Output the (X, Y) coordinate of the center of the cell containing the given text.  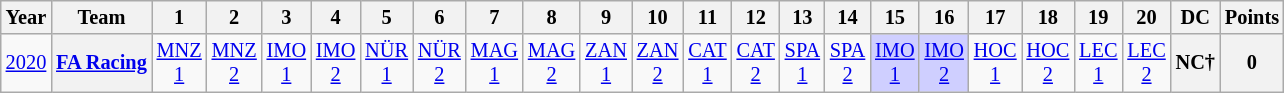
20 (1146, 17)
ZAN2 (658, 63)
NC† (1196, 63)
CAT1 (707, 63)
DC (1196, 17)
1 (180, 17)
9 (606, 17)
19 (1098, 17)
4 (336, 17)
3 (286, 17)
13 (802, 17)
2 (234, 17)
SPA2 (848, 63)
7 (494, 17)
MAG1 (494, 63)
CAT2 (756, 63)
8 (552, 17)
2020 (26, 63)
18 (1048, 17)
MNZ2 (234, 63)
Year (26, 17)
12 (756, 17)
10 (658, 17)
MAG2 (552, 63)
NÜR1 (386, 63)
16 (944, 17)
17 (996, 17)
14 (848, 17)
NÜR2 (440, 63)
6 (440, 17)
LEC1 (1098, 63)
SPA1 (802, 63)
HOC2 (1048, 63)
Team (101, 17)
MNZ1 (180, 63)
Points (1252, 17)
LEC2 (1146, 63)
5 (386, 17)
FA Racing (101, 63)
ZAN1 (606, 63)
0 (1252, 63)
11 (707, 17)
HOC1 (996, 63)
15 (894, 17)
